For the text-containing cell, return its midpoint in [X, Y] coordinate format. 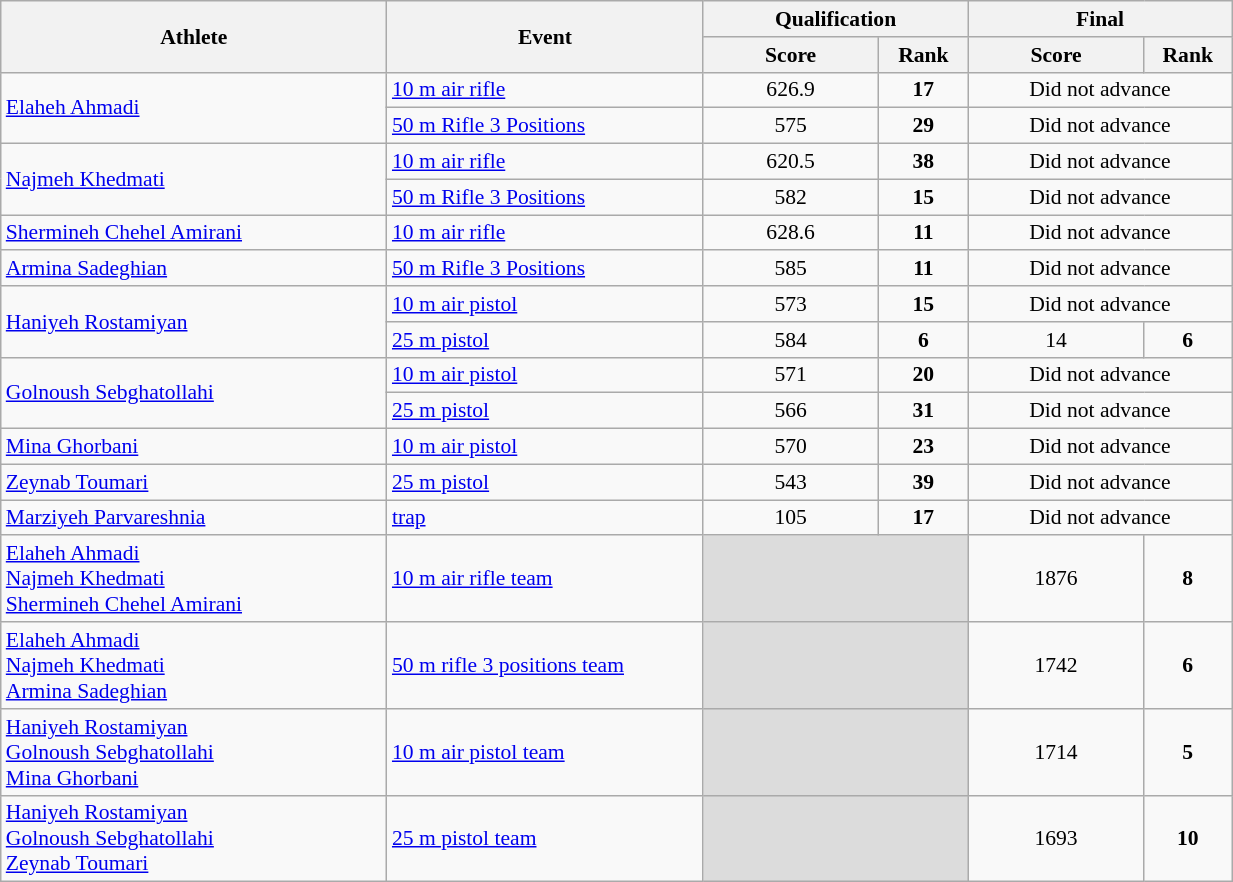
10 [1188, 838]
571 [791, 375]
1876 [1056, 580]
5 [1188, 752]
10 m air pistol team [545, 752]
Shermineh Chehel Amirani [194, 233]
Haniyeh RostamiyanGolnoush SebghatollahiZeynab Toumari [194, 838]
566 [791, 411]
Qualification [836, 19]
584 [791, 340]
Armina Sadeghian [194, 269]
Najmeh Khedmati [194, 180]
628.6 [791, 233]
Elaheh Ahmadi [194, 108]
Elaheh AhmadiNajmeh KhedmatiShermineh Chehel Amirani [194, 580]
10 m air rifle team [545, 580]
620.5 [791, 162]
39 [923, 482]
20 [923, 375]
Final [1100, 19]
Zeynab Toumari [194, 482]
23 [923, 447]
Elaheh AhmadiNajmeh KhedmatiArmina Sadeghian [194, 666]
14 [1056, 340]
575 [791, 126]
31 [923, 411]
8 [1188, 580]
Event [545, 36]
105 [791, 518]
Haniyeh RostamiyanGolnoush SebghatollahiMina Ghorbani [194, 752]
573 [791, 304]
626.9 [791, 90]
29 [923, 126]
38 [923, 162]
585 [791, 269]
Athlete [194, 36]
25 m pistol team [545, 838]
570 [791, 447]
Golnoush Sebghatollahi [194, 392]
582 [791, 197]
trap [545, 518]
1714 [1056, 752]
1693 [1056, 838]
Haniyeh Rostamiyan [194, 322]
Mina Ghorbani [194, 447]
543 [791, 482]
1742 [1056, 666]
Marziyeh Parvareshnia [194, 518]
50 m rifle 3 positions team [545, 666]
